Find where the given text appears and provide that cell's center as [X, Y] coordinate. 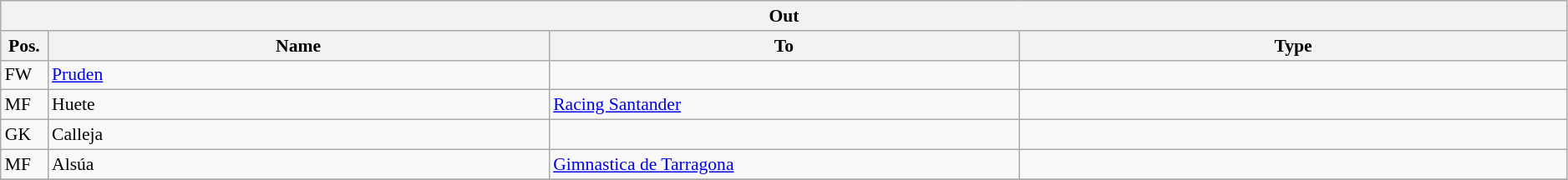
Gimnastica de Tarragona [784, 164]
Racing Santander [784, 105]
FW [24, 75]
Huete [298, 105]
Pos. [24, 46]
GK [24, 135]
To [784, 46]
Alsúa [298, 164]
Pruden [298, 75]
Type [1293, 46]
Calleja [298, 135]
Out [784, 16]
Name [298, 46]
